Detect which cell encompasses the target text, then output its [x, y] center coordinate. 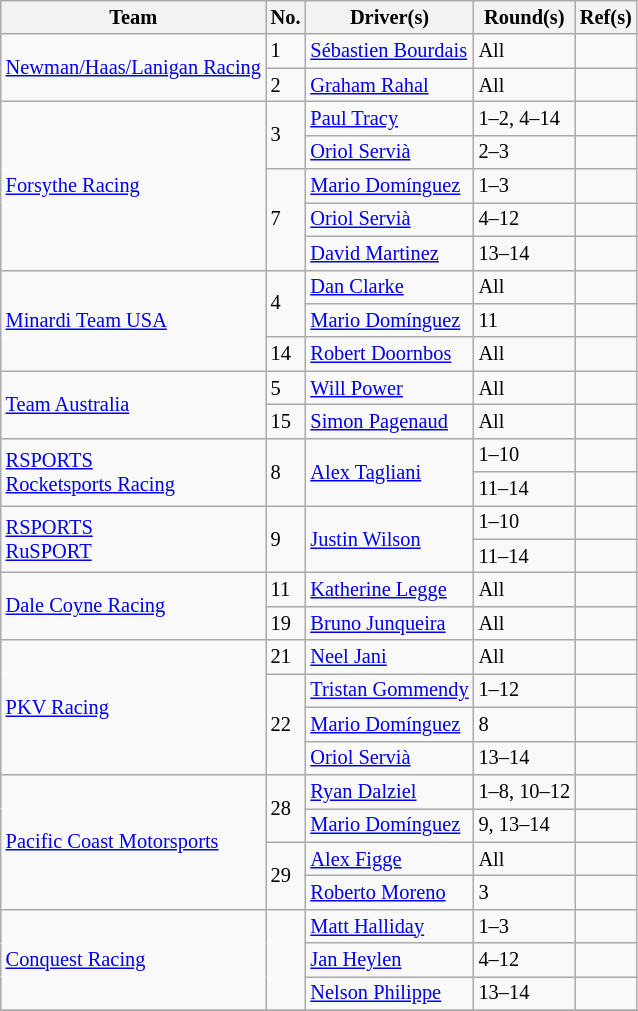
Will Power [389, 388]
14 [286, 354]
22 [286, 724]
Tristan Gommendy [389, 690]
Justin Wilson [389, 538]
Newman/Haas/Lanigan Racing [134, 68]
28 [286, 808]
Team Australia [134, 404]
RSPORTS RuSPORT [134, 538]
2–3 [524, 152]
9 [286, 538]
Ref(s) [606, 17]
Ryan Dalziel [389, 791]
19 [286, 623]
15 [286, 421]
RSPORTS Rocketsports Racing [134, 472]
David Martinez [389, 253]
Team [134, 17]
Sébastien Bourdais [389, 51]
Graham Rahal [389, 85]
Dan Clarke [389, 287]
Round(s) [524, 17]
7 [286, 220]
4 [286, 304]
1–2, 4–14 [524, 118]
9, 13–14 [524, 825]
Dale Coyne Racing [134, 606]
21 [286, 657]
Alex Figge [389, 859]
Driver(s) [389, 17]
PKV Racing [134, 708]
1–8, 10–12 [524, 791]
Conquest Racing [134, 960]
Simon Pagenaud [389, 421]
Matt Halliday [389, 926]
Pacific Coast Motorsports [134, 842]
Neel Jani [389, 657]
29 [286, 876]
1–12 [524, 690]
No. [286, 17]
Forsythe Racing [134, 185]
Minardi Team USA [134, 320]
Alex Tagliani [389, 472]
Robert Doornbos [389, 354]
2 [286, 85]
5 [286, 388]
1 [286, 51]
Jan Heylen [389, 960]
Nelson Philippe [389, 993]
Paul Tracy [389, 118]
Roberto Moreno [389, 892]
Katherine Legge [389, 589]
Bruno Junqueira [389, 623]
